Detect which cell encompasses the target text, then output its [X, Y] center coordinate. 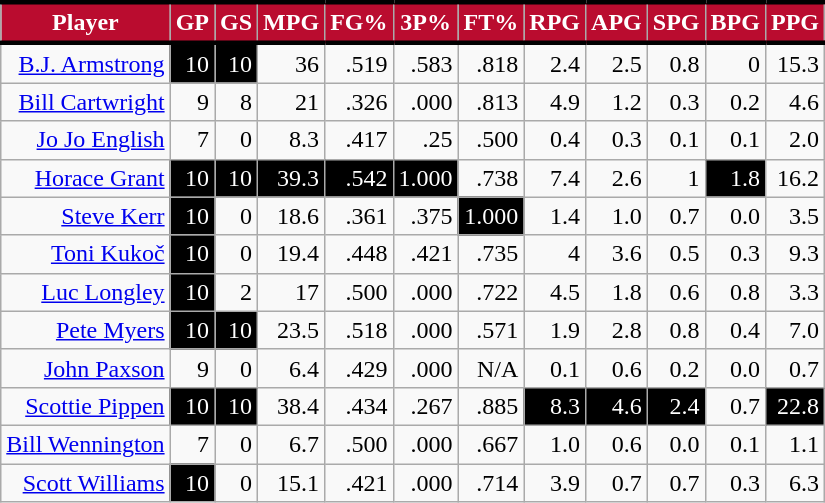
16.2 [794, 178]
.813 [491, 102]
Toni Kukoč [86, 254]
0.5 [676, 254]
18.6 [292, 216]
6.7 [292, 444]
RPG [555, 22]
15.3 [794, 63]
1.2 [617, 102]
4.5 [555, 292]
Luc Longley [86, 292]
3.5 [794, 216]
23.5 [292, 330]
FG% [359, 22]
22.8 [794, 406]
1.4 [555, 216]
.434 [359, 406]
.417 [359, 140]
2.5 [617, 63]
.448 [359, 254]
3.9 [555, 483]
.25 [426, 140]
21 [292, 102]
Bill Cartwright [86, 102]
4.9 [555, 102]
Horace Grant [86, 178]
.542 [359, 178]
2.8 [617, 330]
3.6 [617, 254]
.375 [426, 216]
John Paxson [86, 368]
19.4 [292, 254]
6.4 [292, 368]
Pete Myers [86, 330]
GS [236, 22]
.518 [359, 330]
Scottie Pippen [86, 406]
PPG [794, 22]
1 [676, 178]
6.3 [794, 483]
9.3 [794, 254]
7.4 [555, 178]
36 [292, 63]
APG [617, 22]
4 [555, 254]
MPG [292, 22]
.571 [491, 330]
2 [236, 292]
2.0 [794, 140]
.738 [491, 178]
Bill Wennington [86, 444]
FT% [491, 22]
Jo Jo English [86, 140]
1.9 [555, 330]
3.3 [794, 292]
B.J. Armstrong [86, 63]
.722 [491, 292]
.326 [359, 102]
8 [236, 102]
SPG [676, 22]
.519 [359, 63]
Steve Kerr [86, 216]
38.4 [292, 406]
Scott Williams [86, 483]
.429 [359, 368]
N/A [491, 368]
.361 [359, 216]
.885 [491, 406]
BPG [735, 22]
GP [192, 22]
2.6 [617, 178]
Player [86, 22]
3P% [426, 22]
.714 [491, 483]
.818 [491, 63]
7.0 [794, 330]
.735 [491, 254]
.267 [426, 406]
1.1 [794, 444]
.583 [426, 63]
15.1 [292, 483]
.667 [491, 444]
17 [292, 292]
39.3 [292, 178]
